Identify which cell holds the provided text, then report its (x, y) central coordinate. 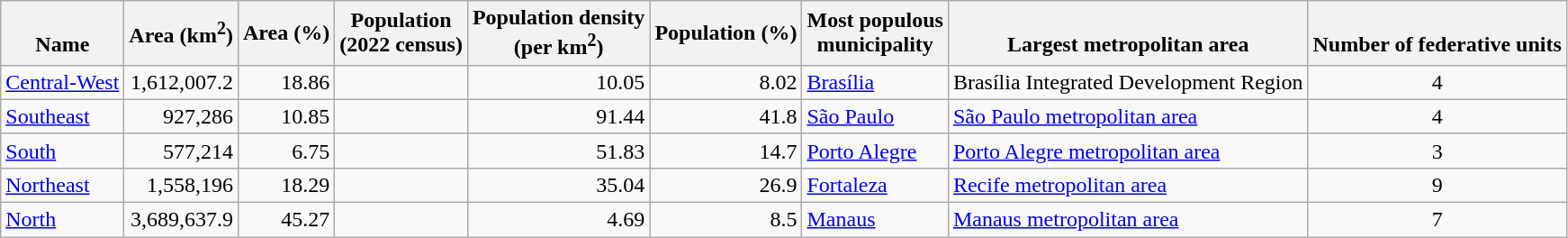
Name (63, 33)
577,214 (182, 151)
41.8 (725, 116)
Northeast (63, 185)
9 (1437, 185)
Central-West (63, 82)
1,558,196 (182, 185)
14.7 (725, 151)
Manaus (875, 220)
26.9 (725, 185)
10.05 (558, 82)
51.83 (558, 151)
4.69 (558, 220)
10.85 (286, 116)
South (63, 151)
Number of federative units (1437, 33)
18.86 (286, 82)
São Paulo (875, 116)
Manaus metropolitan area (1128, 220)
São Paulo metropolitan area (1128, 116)
Porto Alegre metropolitan area (1128, 151)
Brasília Integrated Development Region (1128, 82)
8.02 (725, 82)
3 (1437, 151)
35.04 (558, 185)
Fortaleza (875, 185)
Recife metropolitan area (1128, 185)
Most populousmunicipality (875, 33)
3,689,637.9 (182, 220)
8.5 (725, 220)
45.27 (286, 220)
Area (%) (286, 33)
927,286 (182, 116)
North (63, 220)
91.44 (558, 116)
1,612,007.2 (182, 82)
Porto Alegre (875, 151)
Brasília (875, 82)
Population(2022 census) (401, 33)
18.29 (286, 185)
Population (%) (725, 33)
Southeast (63, 116)
6.75 (286, 151)
7 (1437, 220)
Area (km2) (182, 33)
Population density(per km2) (558, 33)
Largest metropolitan area (1128, 33)
